For the text-containing cell, return its midpoint in [X, Y] coordinate format. 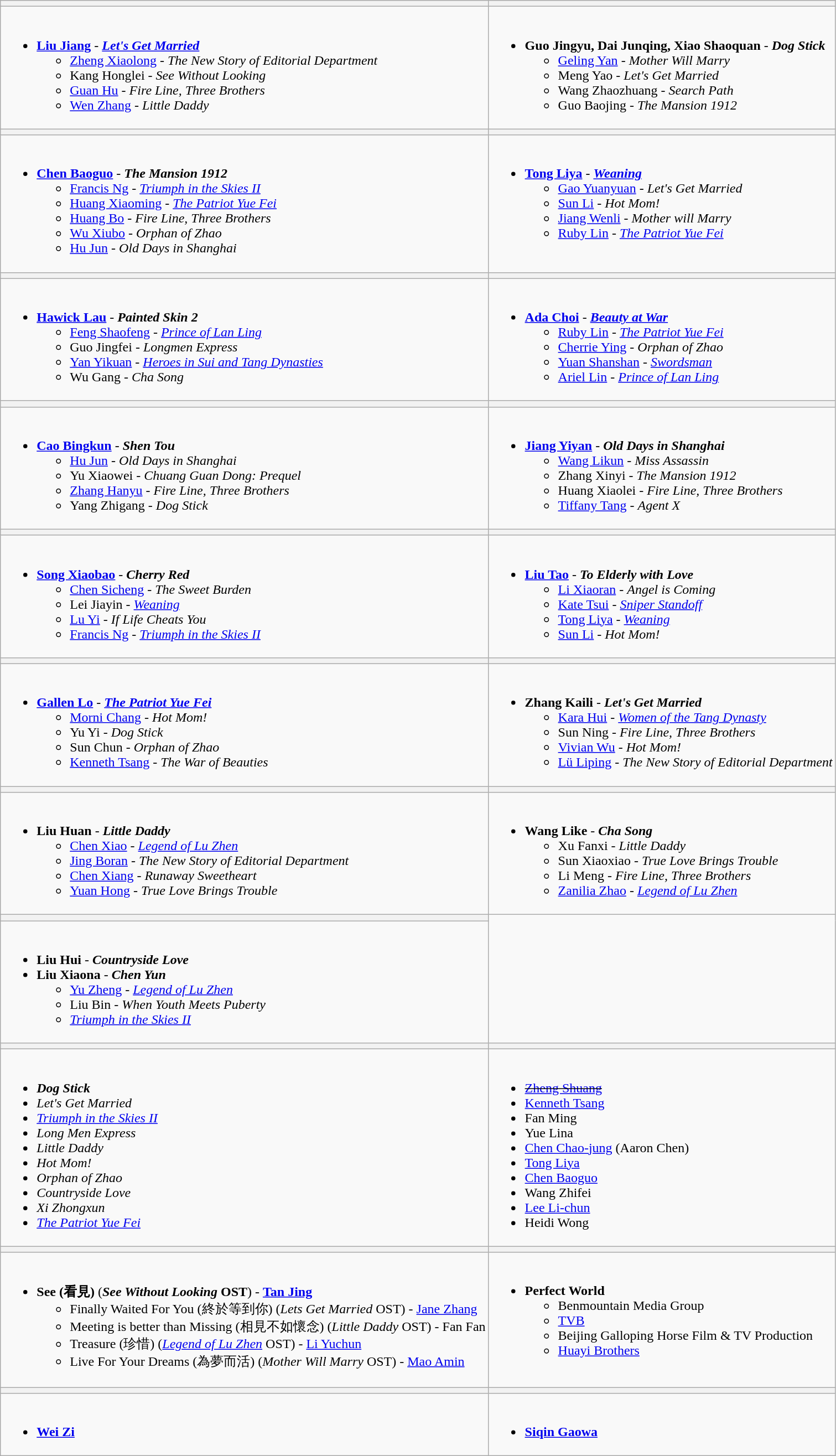
Ada Choi - Beauty at WarRuby Lin - The Patriot Yue FeiCherrie Ying - Orphan of ZhaoYuan Shanshan - SwordsmanAriel Lin - Prince of Lan Ling [662, 340]
Dog StickLet's Get MarriedTriumph in the Skies IILong Men ExpressLittle DaddyHot Mom! Orphan of ZhaoCountryside LoveXi Zhongxun The Patriot Yue Fei [245, 1148]
Liu Hui - Countryside LoveLiu Xiaona - Chen YunYu Zheng - Legend of Lu ZhenLiu Bin - When Youth Meets PubertyTriumph in the Skies II [245, 982]
Tong Liya - WeaningGao Yuanyuan - Let's Get MarriedSun Li - Hot Mom!Jiang Wenli - Mother will MarryRuby Lin - The Patriot Yue Fei [662, 204]
Wang Like - Cha SongXu Fanxi - Little DaddySun Xiaoxiao - True Love Brings TroubleLi Meng - Fire Line, Three BrothersZanilia Zhao - Legend of Lu Zhen [662, 853]
Siqin Gaowa [662, 1424]
Zheng ShuangKenneth TsangFan MingYue LinaChen Chao-jung (Aaron Chen)Tong LiyaChen BaoguoWang ZhifeiLee Li-chunHeidi Wong [662, 1148]
Wei Zi [245, 1424]
Gallen Lo - The Patriot Yue FeiMorni Chang - Hot Mom!Yu Yi - Dog StickSun Chun - Orphan of ZhaoKenneth Tsang - The War of Beauties [245, 725]
Song Xiaobao - Cherry RedChen Sicheng - The Sweet BurdenLei Jiayin - WeaningLu Yi - If Life Cheats YouFrancis Ng - Triumph in the Skies II [245, 597]
Perfect WorldBenmountain Media GroupTVBBeijing Galloping Horse Film & TV ProductionHuayi Brothers [662, 1320]
Liu Tao - To Elderly with LoveLi Xiaoran - Angel is ComingKate Tsui - Sniper StandoffTong Liya - WeaningSun Li - Hot Mom! [662, 597]
